Find where the given text appears and provide that cell's center as [x, y] coordinate. 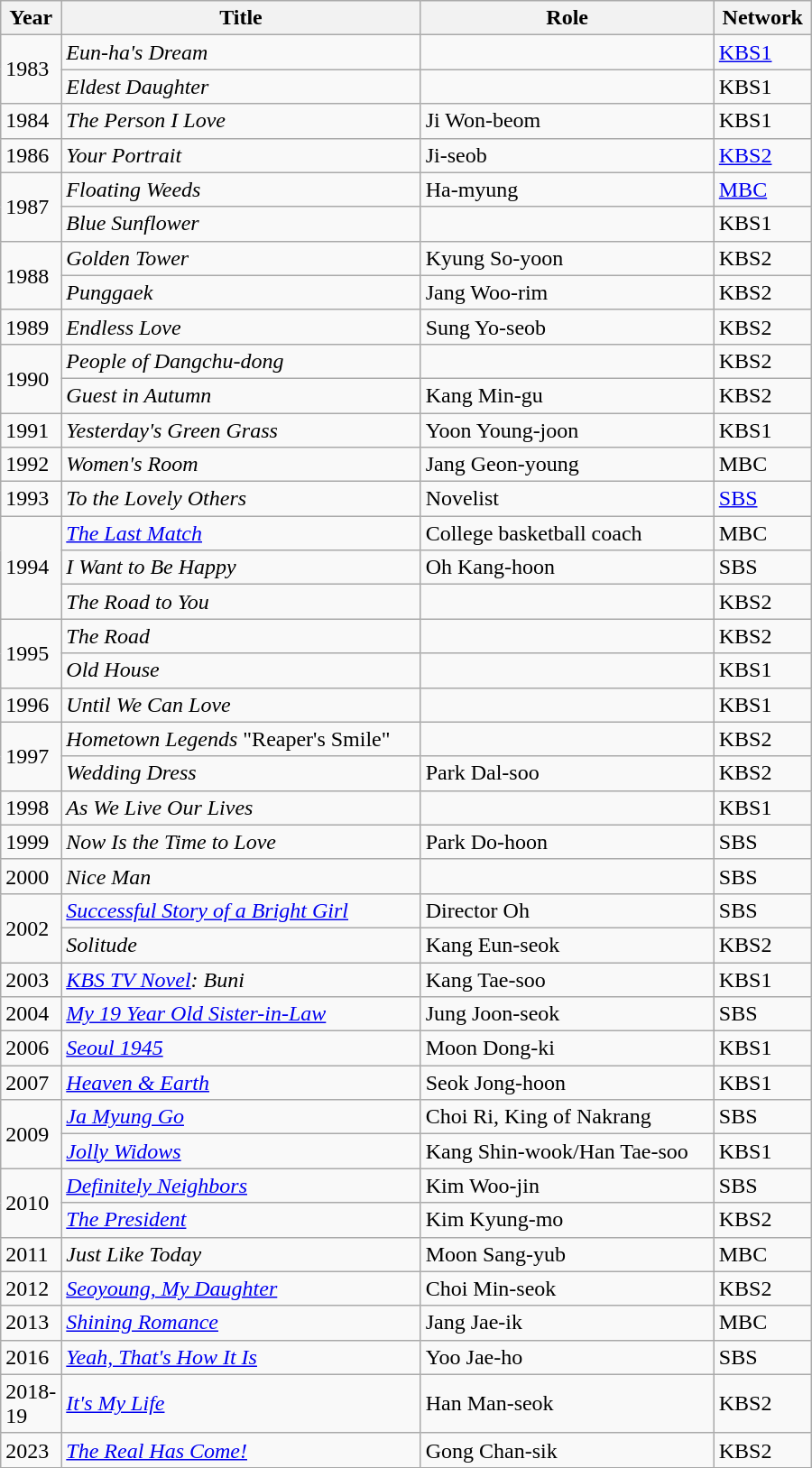
2012 [31, 1288]
Jang Woo-rim [567, 292]
Now Is the Time to Love [241, 842]
Definitely Neighbors [241, 1186]
1996 [31, 705]
Ji Won-beom [567, 121]
Yoo Jae-ho [567, 1357]
1990 [31, 378]
As We Live Our Lives [241, 808]
2004 [31, 1014]
1989 [31, 327]
1993 [31, 499]
Ji-seob [567, 155]
To the Lovely Others [241, 499]
Jung Joon-seok [567, 1014]
The Person I Love [241, 121]
Wedding Dress [241, 773]
Yoon Young-joon [567, 430]
Hometown Legends "Reaper's Smile" [241, 739]
Kang Min-gu [567, 395]
Kang Shin-wook/Han Tae-soo [567, 1151]
1997 [31, 756]
Eun-ha's Dream [241, 52]
Until We Can Love [241, 705]
Director Oh [567, 910]
Women's Room [241, 465]
Old House [241, 670]
Choi Min-seok [567, 1288]
It's My Life [241, 1404]
2016 [31, 1357]
Gong Chan-sik [567, 1450]
Year [31, 18]
1995 [31, 653]
The Real Has Come! [241, 1450]
Blue Sunflower [241, 224]
Seoul 1945 [241, 1048]
Han Man-seok [567, 1404]
2009 [31, 1134]
2010 [31, 1203]
1988 [31, 275]
Jang Jae-ik [567, 1323]
Park Dal-soo [567, 773]
Kyung So-yoon [567, 258]
Choi Ri, King of Nakrang [567, 1117]
Floating Weeds [241, 189]
2006 [31, 1048]
Eldest Daughter [241, 87]
1998 [31, 808]
KBS TV Novel: Buni [241, 979]
1992 [31, 465]
Guest in Autumn [241, 395]
My 19 Year Old Sister-in-Law [241, 1014]
2007 [31, 1083]
Yesterday's Green Grass [241, 430]
1999 [31, 842]
2018-19 [31, 1404]
Golden Tower [241, 258]
Sung Yo-seob [567, 327]
The Last Match [241, 533]
The Road [241, 636]
Moon Sang-yub [567, 1254]
The Road to You [241, 602]
Jang Geon-young [567, 465]
Kang Tae-soo [567, 979]
2011 [31, 1254]
Novelist [567, 499]
Nice Man [241, 876]
1991 [31, 430]
1987 [31, 207]
2023 [31, 1450]
2003 [31, 979]
1986 [31, 155]
Your Portrait [241, 155]
Moon Dong-ki [567, 1048]
Seok Jong-hoon [567, 1083]
Yeah, That's How It Is [241, 1357]
People of Dangchu-dong [241, 361]
2013 [31, 1323]
Title [241, 18]
Park Do-hoon [567, 842]
The President [241, 1220]
Solitude [241, 945]
Successful Story of a Bright Girl [241, 910]
Endless Love [241, 327]
I Want to Be Happy [241, 568]
Just Like Today [241, 1254]
Ja Myung Go [241, 1117]
1994 [31, 568]
Jolly Widows [241, 1151]
Shining Romance [241, 1323]
Heaven & Earth [241, 1083]
Network [762, 18]
2000 [31, 876]
Role [567, 18]
Kim Woo-jin [567, 1186]
Kim Kyung-mo [567, 1220]
2002 [31, 928]
Kang Eun-seok [567, 945]
College basketball coach [567, 533]
Punggaek [241, 292]
Ha-myung [567, 189]
Seoyoung, My Daughter [241, 1288]
Oh Kang-hoon [567, 568]
1984 [31, 121]
1983 [31, 69]
